Capture the cell that displays the provided text and extract its [x, y] central coordinate. 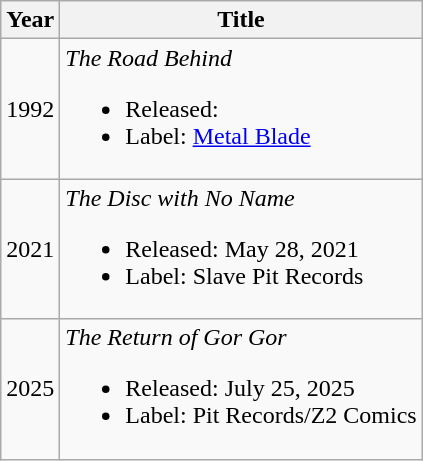
The Return of Gor GorReleased: July 25, 2025Label: Pit Records/Z2 Comics [241, 389]
Title [241, 20]
2021 [30, 249]
1992 [30, 109]
2025 [30, 389]
Year [30, 20]
The Road BehindReleased:Label: Metal Blade [241, 109]
The Disc with No NameReleased: May 28, 2021Label: Slave Pit Records [241, 249]
